From the cell containing the given text, extract its center point as (x, y) coordinate. 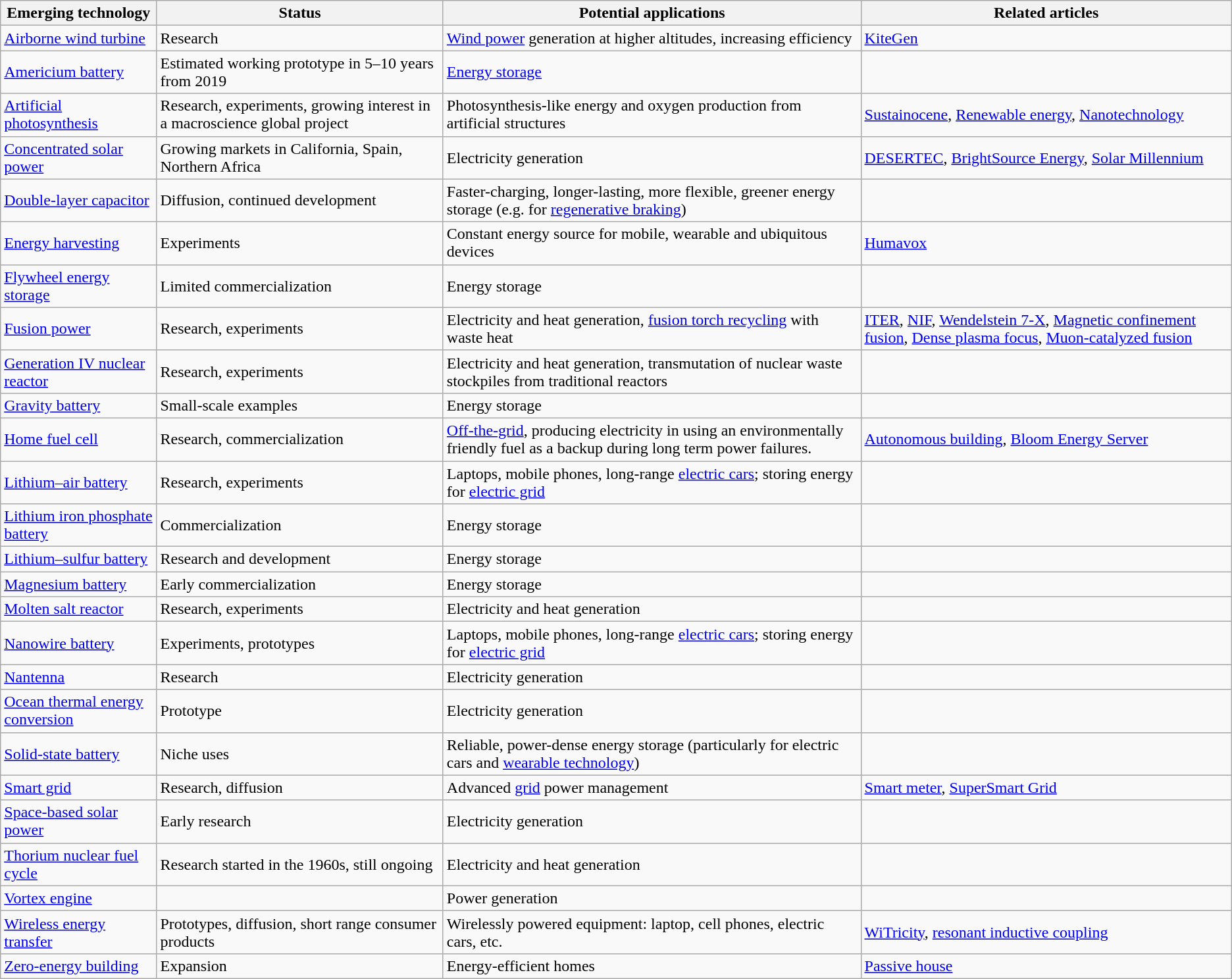
Commercialization (300, 525)
Potential applications (652, 13)
Gravity battery (79, 405)
Airborne wind turbine (79, 38)
Energy-efficient homes (652, 966)
Faster-charging, longer-lasting, more flexible, greener energy storage (e.g. for regenerative braking) (652, 200)
Emerging technology (79, 13)
Electricity and heat generation, transmutation of nuclear waste stockpiles from traditional reactors (652, 371)
Limited commercialization (300, 286)
Molten salt reactor (79, 609)
Growing markets in California, Spain, Northern Africa (300, 158)
Expansion (300, 966)
Research and development (300, 559)
Passive house (1046, 966)
Americium battery (79, 72)
Off-the-grid, producing electricity in using an environmentally friendly fuel as a backup during long term power failures. (652, 439)
Artificial photosynthesis (79, 114)
Vortex engine (79, 898)
Nantenna (79, 677)
Prototypes, diffusion, short range consumer products (300, 932)
Prototype (300, 711)
Research started in the 1960s, still ongoing (300, 865)
Status (300, 13)
WiTricity, resonant inductive coupling (1046, 932)
Lithium–sulfur battery (79, 559)
Lithium iron phosphate battery (79, 525)
Solid-state battery (79, 754)
Wirelessly powered equipment: laptop, cell phones, electric cars, etc. (652, 932)
Nanowire battery (79, 643)
ITER, NIF, Wendelstein 7-X, Magnetic confinement fusion, Dense plasma focus, Muon-catalyzed fusion (1046, 329)
Research, diffusion (300, 788)
Thorium nuclear fuel cycle (79, 865)
Space-based solar power (79, 821)
Diffusion, continued development (300, 200)
Fusion power (79, 329)
Experiments, prototypes (300, 643)
Niche uses (300, 754)
Humavox (1046, 243)
Home fuel cell (79, 439)
Reliable, power-dense energy storage (particularly for electric cars and wearable technology) (652, 754)
Magnesium battery (79, 584)
Energy harvesting (79, 243)
Zero-energy building (79, 966)
Small-scale examples (300, 405)
Experiments (300, 243)
Lithium–air battery (79, 482)
Wireless energy transfer (79, 932)
Smart grid (79, 788)
Research, commercialization (300, 439)
Constant energy source for mobile, wearable and ubiquitous devices (652, 243)
Advanced grid power management (652, 788)
Early research (300, 821)
Flywheel energy storage (79, 286)
Wind power generation at higher altitudes, increasing efficiency (652, 38)
KiteGen (1046, 38)
Power generation (652, 898)
Sustainocene, Renewable energy, Nanotechnology (1046, 114)
Research, experiments, growing interest in a macroscience global project (300, 114)
Concentrated solar power (79, 158)
Photosynthesis-like energy and oxygen production from artificial structures (652, 114)
DESERTEC, BrightSource Energy, Solar Millennium (1046, 158)
Smart meter, SuperSmart Grid (1046, 788)
Early commercialization (300, 584)
Estimated working prototype in 5–10 years from 2019 (300, 72)
Ocean thermal energy conversion (79, 711)
Generation IV nuclear reactor (79, 371)
Double-layer capacitor (79, 200)
Autonomous building, Bloom Energy Server (1046, 439)
Electricity and heat generation, fusion torch recycling with waste heat (652, 329)
Related articles (1046, 13)
